Provide the [x, y] coordinate of the cell's center where the given text is located.  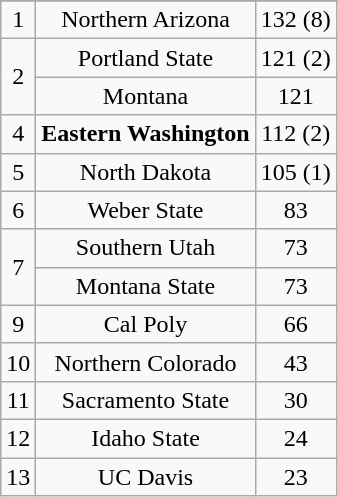
7 [18, 267]
24 [296, 438]
Portland State [146, 58]
2 [18, 77]
North Dakota [146, 172]
Idaho State [146, 438]
5 [18, 172]
Montana State [146, 286]
112 (2) [296, 134]
30 [296, 400]
Northern Arizona [146, 20]
Weber State [146, 210]
UC Davis [146, 477]
121 (2) [296, 58]
23 [296, 477]
121 [296, 96]
Eastern Washington [146, 134]
Sacramento State [146, 400]
1 [18, 20]
4 [18, 134]
66 [296, 324]
6 [18, 210]
105 (1) [296, 172]
Northern Colorado [146, 362]
13 [18, 477]
132 (8) [296, 20]
43 [296, 362]
12 [18, 438]
Montana [146, 96]
83 [296, 210]
10 [18, 362]
11 [18, 400]
9 [18, 324]
Southern Utah [146, 248]
Cal Poly [146, 324]
